Search for the cell housing the specified text and yield its [X, Y] center coordinate. 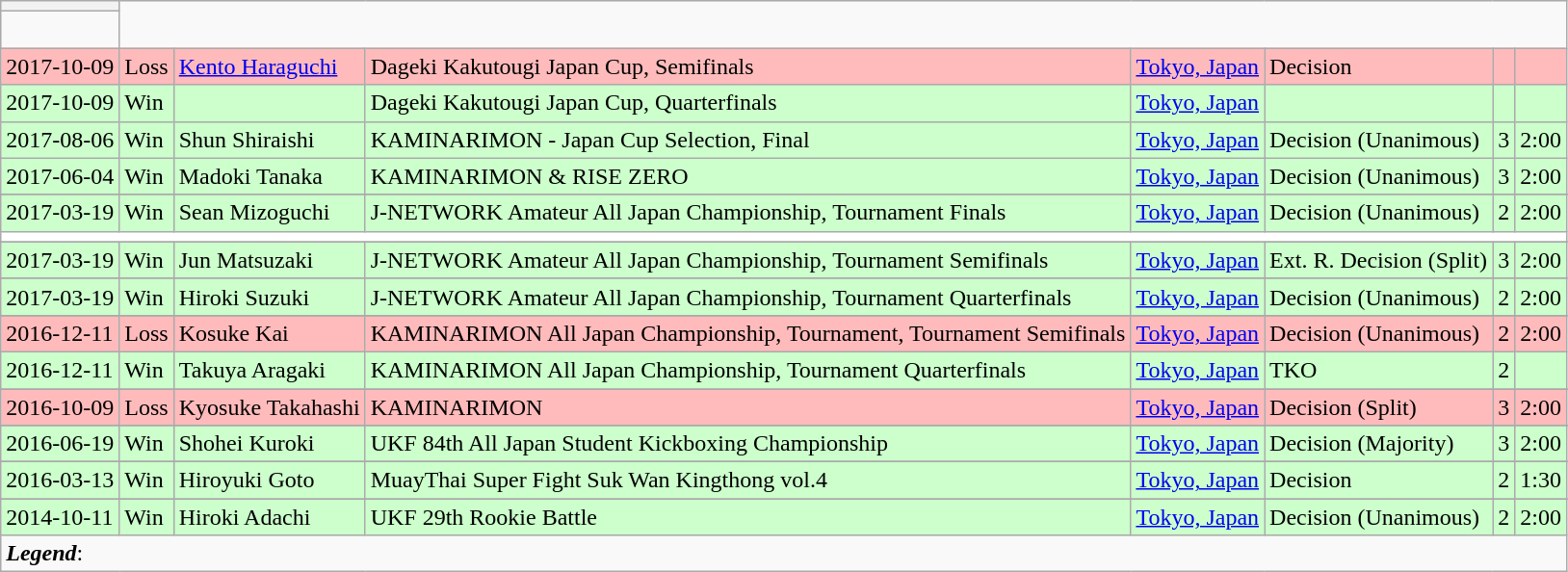
J-NETWORK Amateur All Japan Championship, Tournament Finals [747, 213]
2014-10-11 [60, 517]
Kosuke Kai [270, 333]
Madoki Tanaka [270, 176]
2016-03-13 [60, 481]
Kento Haraguchi [270, 66]
Legend: [784, 554]
J-NETWORK Amateur All Japan Championship, Tournament Semifinals [747, 260]
TKO [1379, 370]
KAMINARIMON All Japan Championship, Tournament, Tournament Semifinals [747, 333]
Hiroki Adachi [270, 517]
KAMINARIMON & RISE ZERO [747, 176]
Shun Shiraishi [270, 140]
2016-10-09 [60, 407]
J-NETWORK Amateur All Japan Championship, Tournament Quarterfinals [747, 297]
MuayThai Super Fight Suk Wan Kingthong vol.4 [747, 481]
2016-06-19 [60, 444]
Dageki Kakutougi Japan Cup, Quarterfinals [747, 103]
1:30 [1541, 481]
Hiroki Suzuki [270, 297]
Sean Mizoguchi [270, 213]
Decision (Majority) [1379, 444]
Kyosuke Takahashi [270, 407]
KAMINARIMON [747, 407]
KAMINARIMON All Japan Championship, Tournament Quarterfinals [747, 370]
Takuya Aragaki [270, 370]
Jun Matsuzaki [270, 260]
Shohei Kuroki [270, 444]
Ext. R. Decision (Split) [1379, 260]
UKF 84th All Japan Student Kickboxing Championship [747, 444]
Decision (Split) [1379, 407]
2017-06-04 [60, 176]
Dageki Kakutougi Japan Cup, Semifinals [747, 66]
UKF 29th Rookie Battle [747, 517]
2017-08-06 [60, 140]
Hiroyuki Goto [270, 481]
KAMINARIMON - Japan Cup Selection, Final [747, 140]
